Scan for the cell matching the given text and deliver its [X, Y] coordinate at center. 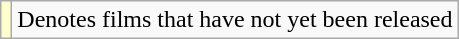
Denotes films that have not yet been released [235, 20]
